Pinpoint the cell where the given text exists, returning its (x, y) midpoint coordinate. 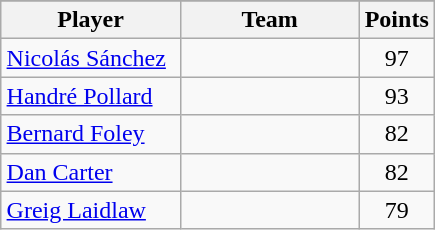
93 (396, 96)
Points (396, 20)
79 (396, 210)
Handré Pollard (90, 96)
97 (396, 58)
Team (270, 20)
Greig Laidlaw (90, 210)
Bernard Foley (90, 134)
Player (90, 20)
Nicolás Sánchez (90, 58)
Dan Carter (90, 172)
